From the cell containing the given text, extract its center point as [X, Y] coordinate. 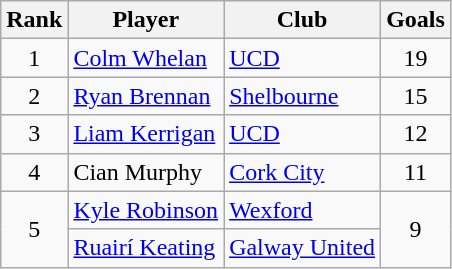
19 [416, 58]
Liam Kerrigan [146, 134]
Cork City [302, 172]
Shelbourne [302, 96]
Wexford [302, 210]
15 [416, 96]
Goals [416, 20]
Kyle Robinson [146, 210]
2 [34, 96]
3 [34, 134]
11 [416, 172]
9 [416, 229]
Ryan Brennan [146, 96]
1 [34, 58]
Player [146, 20]
12 [416, 134]
Rank [34, 20]
Ruairí Keating [146, 248]
Colm Whelan [146, 58]
4 [34, 172]
Club [302, 20]
Cian Murphy [146, 172]
Galway United [302, 248]
5 [34, 229]
